Detect which cell encompasses the target text, then output its [X, Y] center coordinate. 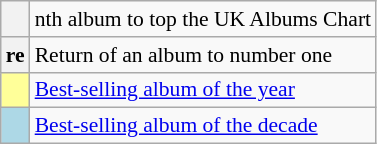
Best-selling album of the year [203, 90]
nth album to top the UK Albums Chart [203, 19]
re [16, 55]
Return of an album to number one [203, 55]
Best-selling album of the decade [203, 126]
